Return the [x, y] coordinate for the center point of the cell that contains the specified text.  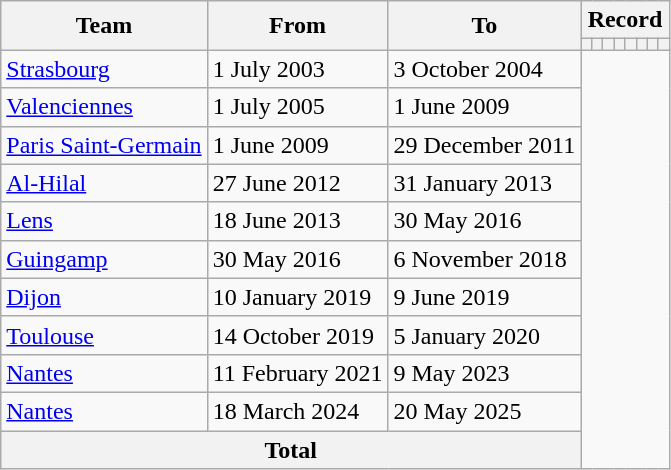
Toulouse [104, 335]
1 July 2005 [298, 107]
6 November 2018 [484, 259]
1 July 2003 [298, 69]
5 January 2020 [484, 335]
Team [104, 26]
3 October 2004 [484, 69]
To [484, 26]
Total [291, 449]
27 June 2012 [298, 183]
18 March 2024 [298, 411]
From [298, 26]
Paris Saint-Germain [104, 145]
31 January 2013 [484, 183]
14 October 2019 [298, 335]
9 June 2019 [484, 297]
Strasbourg [104, 69]
20 May 2025 [484, 411]
Dijon [104, 297]
10 January 2019 [298, 297]
Al-Hilal [104, 183]
9 May 2023 [484, 373]
Guingamp [104, 259]
11 February 2021 [298, 373]
Valenciennes [104, 107]
18 June 2013 [298, 221]
Lens [104, 221]
29 December 2011 [484, 145]
Record [625, 20]
